For the text-containing cell, return its midpoint in (x, y) coordinate format. 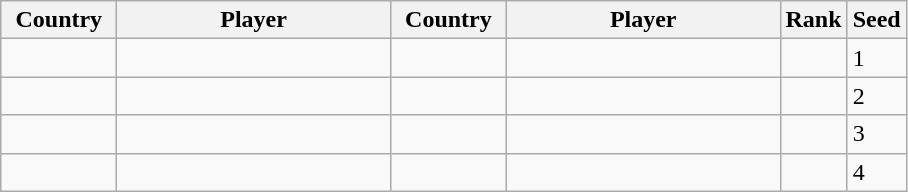
4 (876, 172)
Seed (876, 20)
2 (876, 96)
1 (876, 58)
Rank (814, 20)
3 (876, 134)
